Capture the cell that displays the provided text and extract its (x, y) central coordinate. 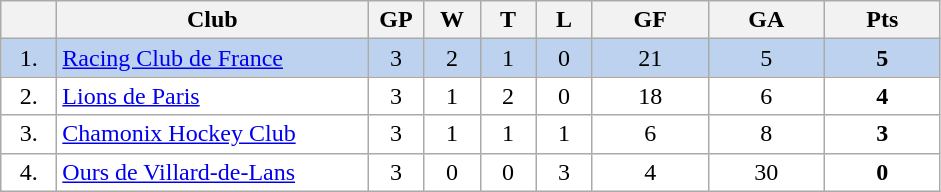
W (452, 20)
GP (396, 20)
GA (766, 20)
4. (29, 172)
21 (650, 58)
Pts (882, 20)
L (564, 20)
8 (766, 134)
GF (650, 20)
Ours de Villard-de-Lans (212, 172)
Racing Club de France (212, 58)
18 (650, 96)
Chamonix Hockey Club (212, 134)
3. (29, 134)
Club (212, 20)
Lions de Paris (212, 96)
30 (766, 172)
1. (29, 58)
2. (29, 96)
T (508, 20)
